For the text-containing cell, return its midpoint in [X, Y] coordinate format. 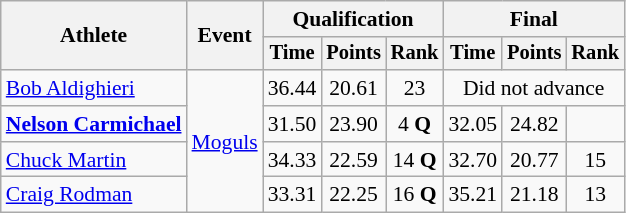
Qualification [354, 19]
4 Q [415, 124]
22.59 [353, 160]
23.90 [353, 124]
Chuck Martin [94, 160]
24.82 [534, 124]
Athlete [94, 36]
33.31 [292, 195]
31.50 [292, 124]
15 [595, 160]
32.05 [472, 124]
Bob Aldighieri [94, 88]
13 [595, 195]
Event [225, 36]
35.21 [472, 195]
Nelson Carmichael [94, 124]
36.44 [292, 88]
Craig Rodman [94, 195]
Moguls [225, 141]
23 [415, 88]
Did not advance [534, 88]
32.70 [472, 160]
20.77 [534, 160]
20.61 [353, 88]
34.33 [292, 160]
21.18 [534, 195]
16 Q [415, 195]
14 Q [415, 160]
22.25 [353, 195]
Final [534, 19]
